From the cell containing the given text, extract its center point as [X, Y] coordinate. 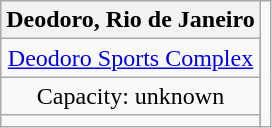
Deodoro Sports Complex [131, 58]
Capacity: unknown [131, 96]
Deodoro, Rio de Janeiro [131, 20]
